Return [x, y] of the center of cell containing provided text 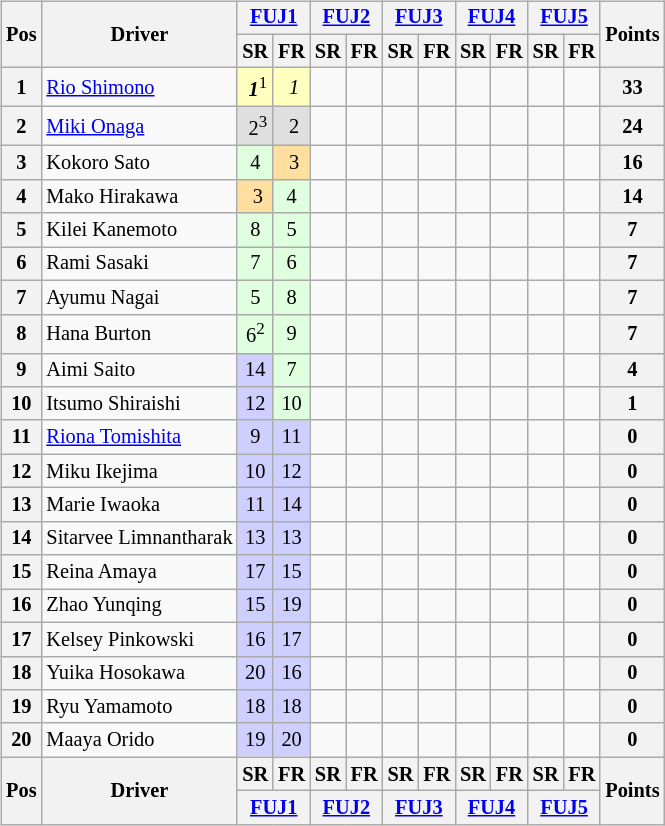
Reina Amaya [139, 572]
Itsumo Shiraishi [139, 404]
Maaya Orido [139, 740]
Kilei Kanemoto [139, 230]
Aimi Saito [139, 370]
Riona Tomishita [139, 437]
Sitarvee Limnantharak [139, 538]
24 [632, 126]
Miki Onaga [139, 126]
Mako Hirakawa [139, 197]
Hana Burton [139, 334]
Kokoro Sato [139, 163]
Yuika Hosokawa [139, 673]
Rio Shimono [139, 88]
Ayumu Nagai [139, 297]
33 [632, 88]
Rami Sasaki [139, 264]
Ryu Yamamoto [139, 707]
Miku Ikejima [139, 471]
Marie Iwaoka [139, 505]
Zhao Yunqing [139, 606]
23 [255, 126]
Kelsey Pinkowski [139, 639]
62 [255, 334]
